Output the [X, Y] coordinate of the center of the cell containing the given text.  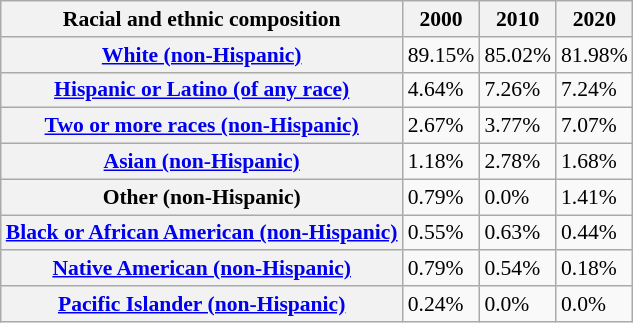
81.98% [594, 55]
Native American (non-Hispanic) [202, 269]
0.18% [594, 269]
7.07% [594, 126]
7.26% [518, 90]
Two or more races (non-Hispanic) [202, 126]
1.18% [442, 162]
1.41% [594, 197]
0.55% [442, 233]
0.44% [594, 233]
Pacific Islander (non-Hispanic) [202, 304]
Other (non-Hispanic) [202, 197]
0.24% [442, 304]
4.64% [442, 90]
Black or African American (non-Hispanic) [202, 233]
85.02% [518, 55]
3.77% [518, 126]
2000 [442, 19]
7.24% [594, 90]
Hispanic or Latino (of any race) [202, 90]
White (non-Hispanic) [202, 55]
Racial and ethnic composition [202, 19]
89.15% [442, 55]
2.67% [442, 126]
1.68% [594, 162]
0.63% [518, 233]
Asian (non-Hispanic) [202, 162]
2010 [518, 19]
0.54% [518, 269]
2020 [594, 19]
2.78% [518, 162]
